Output the [x, y] coordinate of the center of the cell containing the given text.  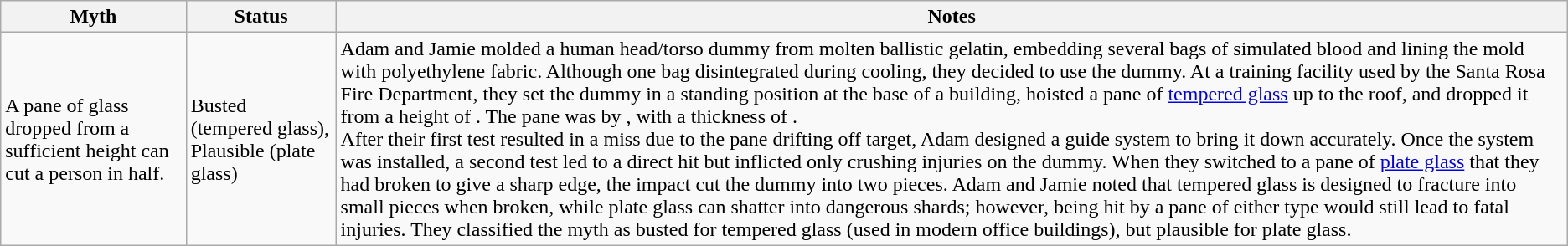
Status [261, 17]
Myth [94, 17]
A pane of glass dropped from a sufficient height can cut a person in half. [94, 139]
Busted (tempered glass), Plausible (plate glass) [261, 139]
Notes [952, 17]
